Capture the cell that displays the provided text and extract its (x, y) central coordinate. 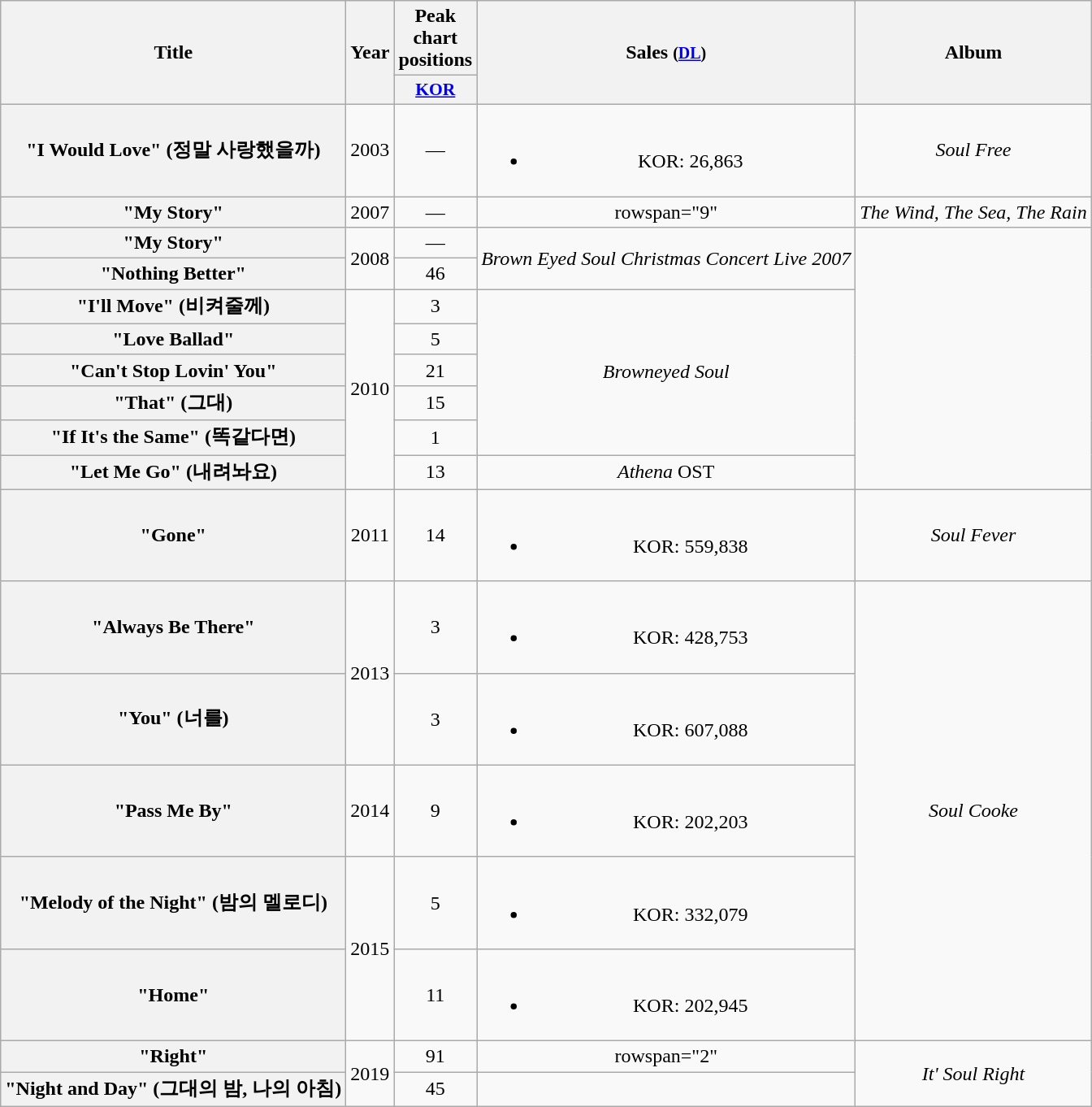
2014 (370, 811)
2011 (370, 535)
Soul Cooke (973, 811)
The Wind, The Sea, The Rain (973, 212)
"If It's the Same" (똑같다면) (174, 437)
"Pass Me By" (174, 811)
KOR (435, 90)
45 (435, 1089)
46 (435, 274)
Sales (DL) (666, 53)
"Nothing Better" (174, 274)
2015 (370, 949)
KOR: 202,945 (666, 995)
2003 (370, 150)
2008 (370, 258)
It' Soul Right (973, 1073)
KOR: 607,088 (666, 718)
rowspan="2" (666, 1056)
"Let Me Go" (내려놔요) (174, 473)
1 (435, 437)
KOR: 428,753 (666, 627)
Peak chart positions (435, 38)
"I'll Move" (비켜줄께) (174, 307)
"Love Ballad" (174, 339)
"Home" (174, 995)
KOR: 332,079 (666, 902)
"Melody of the Night" (밤의 멜로디) (174, 902)
Album (973, 53)
Browneyed Soul (666, 372)
2007 (370, 212)
2010 (370, 389)
21 (435, 370)
2019 (370, 1073)
"Gone" (174, 535)
Year (370, 53)
"Night and Day" (그대의 밤, 나의 아침) (174, 1089)
"I Would Love" (정말 사랑했을까) (174, 150)
Brown Eyed Soul Christmas Concert Live 2007 (666, 258)
15 (435, 403)
rowspan="9" (666, 212)
"Always Be There" (174, 627)
"That" (그대) (174, 403)
Soul Fever (973, 535)
Soul Free (973, 150)
11 (435, 995)
KOR: 559,838 (666, 535)
Title (174, 53)
"You" (너를) (174, 718)
13 (435, 473)
Athena OST (666, 473)
KOR: 202,203 (666, 811)
91 (435, 1056)
KOR: 26,863 (666, 150)
"Can't Stop Lovin' You" (174, 370)
9 (435, 811)
14 (435, 535)
2013 (370, 673)
"Right" (174, 1056)
